Search for the cell housing the specified text and yield its (x, y) center coordinate. 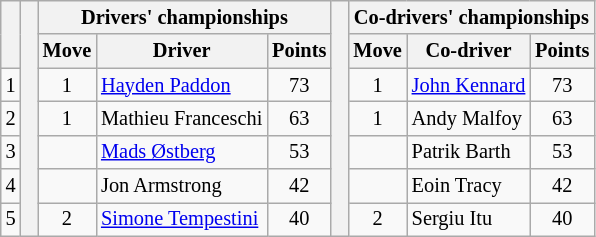
Drivers' championships (184, 17)
3 (11, 152)
Driver (182, 51)
Hayden Paddon (182, 85)
Simone Tempestini (182, 219)
Andy Malfoy (468, 118)
5 (11, 219)
Mads Østberg (182, 152)
Co-driver (468, 51)
4 (11, 186)
John Kennard (468, 85)
Patrik Barth (468, 152)
Mathieu Franceschi (182, 118)
Co-drivers' championships (471, 17)
Sergiu Itu (468, 219)
Eoin Tracy (468, 186)
Jon Armstrong (182, 186)
